Locate the cell with the specified text and output its [x, y] center coordinate. 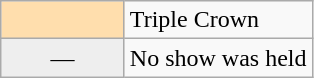
No show was held [218, 58]
— [63, 58]
Triple Crown [218, 20]
